Capture the cell that displays the provided text and extract its [X, Y] central coordinate. 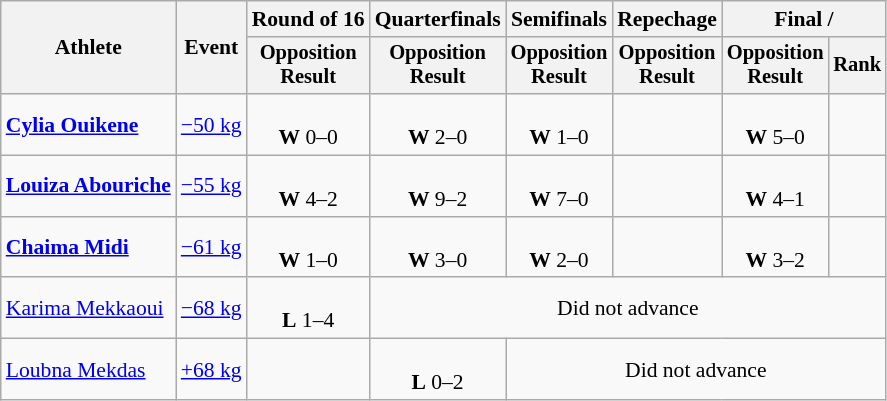
+68 kg [212, 370]
Cylia Ouikene [88, 124]
Repechage [667, 19]
Karima Mekkaoui [88, 308]
W 3–0 [438, 248]
−55 kg [212, 186]
W 4–1 [776, 186]
W 4–2 [308, 186]
Athlete [88, 48]
W 3–2 [776, 248]
−68 kg [212, 308]
L 0–2 [438, 370]
W 9–2 [438, 186]
L 1–4 [308, 308]
−61 kg [212, 248]
−50 kg [212, 124]
W 5–0 [776, 124]
W 7–0 [560, 186]
Rank [857, 66]
W 0–0 [308, 124]
Loubna Mekdas [88, 370]
Round of 16 [308, 19]
Final / [804, 19]
Semifinals [560, 19]
Louiza Abouriche [88, 186]
Quarterfinals [438, 19]
Chaima Midi [88, 248]
Event [212, 48]
